Return the [X, Y] coordinate for the center point of the cell that contains the specified text.  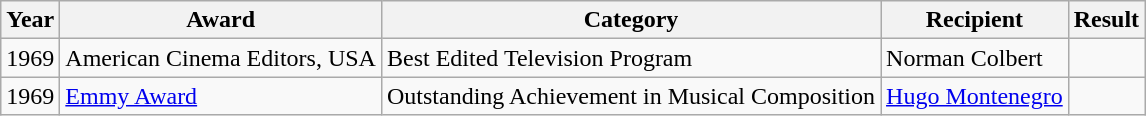
Recipient [975, 20]
Emmy Award [221, 96]
Hugo Montenegro [975, 96]
Year [30, 20]
Norman Colbert [975, 58]
Award [221, 20]
Category [630, 20]
American Cinema Editors, USA [221, 58]
Result [1106, 20]
Outstanding Achievement in Musical Composition [630, 96]
Best Edited Television Program [630, 58]
